Determine the (X, Y) coordinate at the center of the cell enclosing the given text.  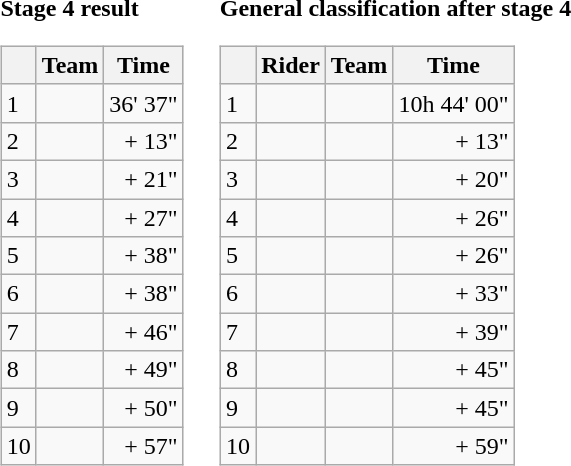
+ 21" (144, 179)
Rider (291, 65)
36' 37" (144, 103)
+ 33" (454, 294)
+ 57" (144, 446)
+ 59" (454, 446)
+ 46" (144, 332)
+ 27" (144, 217)
+ 20" (454, 179)
+ 49" (144, 370)
+ 50" (144, 408)
+ 39" (454, 332)
10h 44' 00" (454, 103)
